From the cell containing the given text, extract its center point as (x, y) coordinate. 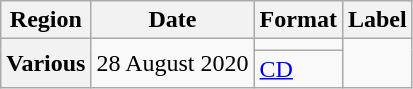
Date (172, 20)
CD (298, 69)
28 August 2020 (172, 64)
Various (46, 64)
Region (46, 20)
Label (377, 20)
Format (298, 20)
